Determine the (X, Y) coordinate at the center of the cell enclosing the given text.  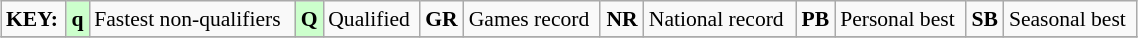
SB (985, 19)
National record (720, 19)
KEY: (34, 19)
Seasonal best (1070, 19)
Qualified (371, 19)
GR (442, 19)
Personal best (900, 19)
NR (622, 19)
Fastest non-qualifiers (192, 19)
q (78, 19)
Games record (532, 19)
Q (309, 19)
PB (816, 19)
